Determine the [X, Y] coordinate at the center of the cell enclosing the given text.  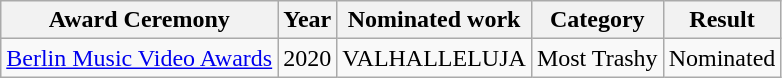
Result [722, 20]
Most Trashy [597, 58]
Award Ceremony [140, 20]
Category [597, 20]
Nominated [722, 58]
Year [308, 20]
VALHALLELUJA [434, 58]
Berlin Music Video Awards [140, 58]
2020 [308, 58]
Nominated work [434, 20]
